Identify which cell holds the provided text, then report its (x, y) central coordinate. 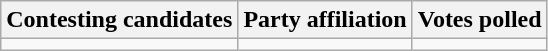
Votes polled (480, 20)
Party affiliation (325, 20)
Contesting candidates (120, 20)
